Output the [X, Y] coordinate of the center of the cell containing the given text.  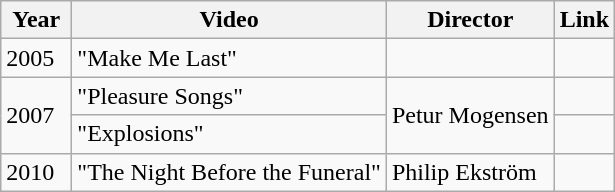
"Make Me Last" [230, 58]
Petur Mogensen [470, 115]
Year [36, 20]
"The Night Before the Funeral" [230, 172]
Philip Ekström [470, 172]
"Pleasure Songs" [230, 96]
Video [230, 20]
2005 [36, 58]
Link [584, 20]
"Explosions" [230, 134]
2010 [36, 172]
Director [470, 20]
2007 [36, 115]
